For the text-containing cell, return its midpoint in [X, Y] coordinate format. 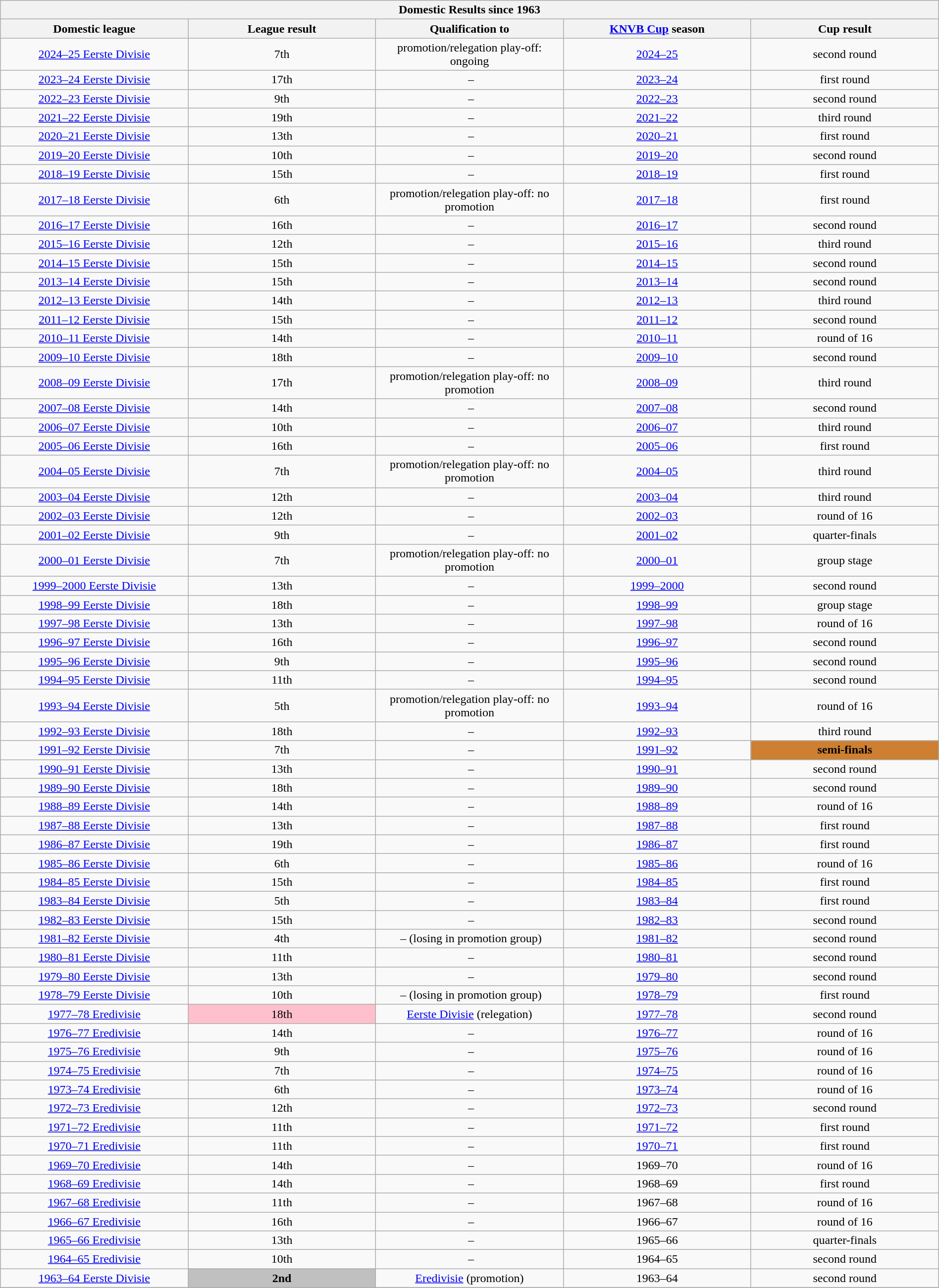
2010–11 Eerste Divisie [94, 338]
1987–88 [657, 825]
1994–95 [657, 680]
2000–01 Eerste Divisie [94, 560]
2012–13 Eerste Divisie [94, 301]
1973–74 [657, 1089]
1987–88 Eerste Divisie [94, 825]
2013–14 [657, 282]
1981–82 Eerste Divisie [94, 939]
1997–98 Eerste Divisie [94, 624]
Qualification to [469, 29]
Domestic Results since 1963 [469, 10]
1964–65 Eredivisie [94, 1259]
2009–10 Eerste Divisie [94, 357]
2002–03 Eerste Divisie [94, 516]
1982–83 [657, 920]
1980–81 [657, 958]
1996–97 [657, 643]
League result [282, 29]
2018–19 [657, 174]
2003–04 Eerste Divisie [94, 497]
2011–12 [657, 320]
2017–18 Eerste Divisie [94, 199]
1965–66 Eredivisie [94, 1240]
1989–90 [657, 788]
1975–76 Eredivisie [94, 1052]
1966–67 [657, 1221]
1968–69 Eredivisie [94, 1183]
2008–09 Eerste Divisie [94, 382]
2002–03 [657, 516]
1963–64 Eerste Divisie [94, 1278]
4th [282, 939]
semi-finals [845, 750]
1973–74 Eredivisie [94, 1089]
1993–94 Eerste Divisie [94, 705]
2014–15 Eerste Divisie [94, 263]
Eerste Divisie (relegation) [469, 1014]
1964–65 [657, 1259]
1963–64 [657, 1278]
1992–93 [657, 731]
2021–22 [657, 117]
KNVB Cup season [657, 29]
1972–73 [657, 1108]
1967–68 Eredivisie [94, 1202]
2000–01 [657, 560]
1998–99 [657, 605]
2004–05 [657, 472]
1999–2000 [657, 586]
1983–84 [657, 901]
1995–96 [657, 661]
2007–08 [657, 408]
1984–85 Eerste Divisie [94, 882]
1971–72 [657, 1127]
2020–21 [657, 136]
2001–02 [657, 535]
1998–99 Eerste Divisie [94, 605]
1975–76 [657, 1052]
1990–91 Eerste Divisie [94, 769]
1976–77 [657, 1033]
1970–71 Eredivisie [94, 1146]
1985–86 [657, 863]
1967–68 [657, 1202]
1986–87 [657, 844]
1997–98 [657, 624]
2024–25 [657, 54]
1988–89 [657, 806]
1990–91 [657, 769]
1979–80 [657, 976]
2019–20 Eerste Divisie [94, 155]
1976–77 Eredivisie [94, 1033]
1978–79 Eerste Divisie [94, 995]
1971–72 Eredivisie [94, 1127]
2022–23 Eerste Divisie [94, 99]
1994–95 Eerste Divisie [94, 680]
2015–16 Eerste Divisie [94, 244]
1978–79 [657, 995]
2023–24 Eerste Divisie [94, 80]
1977–78 [657, 1014]
1980–81 Eerste Divisie [94, 958]
1996–97 Eerste Divisie [94, 643]
1979–80 Eerste Divisie [94, 976]
1974–75 [657, 1071]
1974–75 Eredivisie [94, 1071]
2013–14 Eerste Divisie [94, 282]
1999–2000 Eerste Divisie [94, 586]
1965–66 [657, 1240]
1977–78 Eredivisie [94, 1014]
2010–11 [657, 338]
1993–94 [657, 705]
2021–22 Eerste Divisie [94, 117]
2016–17 [657, 225]
2005–06 [657, 446]
2018–19 Eerste Divisie [94, 174]
2001–02 Eerste Divisie [94, 535]
1984–85 [657, 882]
2016–17 Eerste Divisie [94, 225]
1968–69 [657, 1183]
promotion/relegation play-off: ongoing [469, 54]
Domestic league [94, 29]
2009–10 [657, 357]
1972–73 Eredivisie [94, 1108]
2004–05 Eerste Divisie [94, 472]
1985–86 Eerste Divisie [94, 863]
2023–24 [657, 80]
2019–20 [657, 155]
1991–92 Eerste Divisie [94, 750]
2015–16 [657, 244]
2006–07 Eerste Divisie [94, 427]
2024–25 Eerste Divisie [94, 54]
2020–21 Eerste Divisie [94, 136]
2006–07 [657, 427]
1989–90 Eerste Divisie [94, 788]
2012–13 [657, 301]
1982–83 Eerste Divisie [94, 920]
1992–93 Eerste Divisie [94, 731]
1969–70 [657, 1165]
1970–71 [657, 1146]
1981–82 [657, 939]
Cup result [845, 29]
1986–87 Eerste Divisie [94, 844]
2017–18 [657, 199]
2005–06 Eerste Divisie [94, 446]
2nd [282, 1278]
1995–96 Eerste Divisie [94, 661]
Eredivisie (promotion) [469, 1278]
2003–04 [657, 497]
2007–08 Eerste Divisie [94, 408]
1988–89 Eerste Divisie [94, 806]
2022–23 [657, 99]
1966–67 Eredivisie [94, 1221]
2014–15 [657, 263]
2011–12 Eerste Divisie [94, 320]
1969–70 Eredivisie [94, 1165]
1991–92 [657, 750]
1983–84 Eerste Divisie [94, 901]
2008–09 [657, 382]
